Pinpoint the cell where the given text exists, returning its [X, Y] midpoint coordinate. 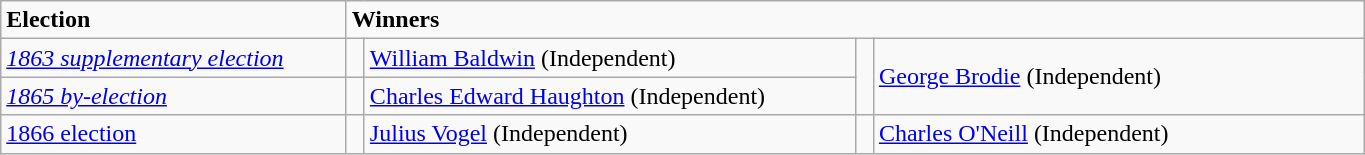
Election [174, 20]
George Brodie (Independent) [1118, 77]
1863 supplementary election [174, 58]
1865 by-election [174, 96]
William Baldwin (Independent) [610, 58]
Julius Vogel (Independent) [610, 134]
1866 election [174, 134]
Winners [855, 20]
Charles O'Neill (Independent) [1118, 134]
Charles Edward Haughton (Independent) [610, 96]
